Determine the (x, y) coordinate at the center of the cell enclosing the given text.  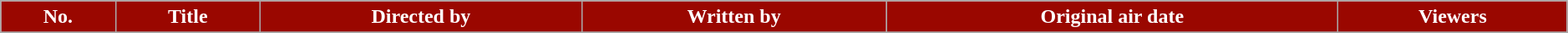
Title (187, 17)
No. (58, 17)
Written by (733, 17)
Viewers (1454, 17)
Directed by (421, 17)
Original air date (1113, 17)
